Search for the cell housing the specified text and yield its [x, y] center coordinate. 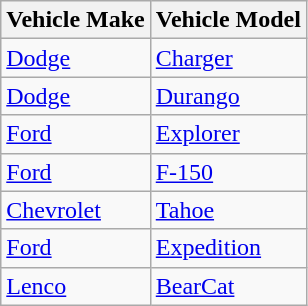
Tahoe [228, 210]
Vehicle Model [228, 20]
Lenco [76, 286]
BearCat [228, 286]
Durango [228, 96]
Expedition [228, 248]
F-150 [228, 172]
Chevrolet [76, 210]
Explorer [228, 134]
Vehicle Make [76, 20]
Charger [228, 58]
